From the cell containing the given text, extract its center point as [X, Y] coordinate. 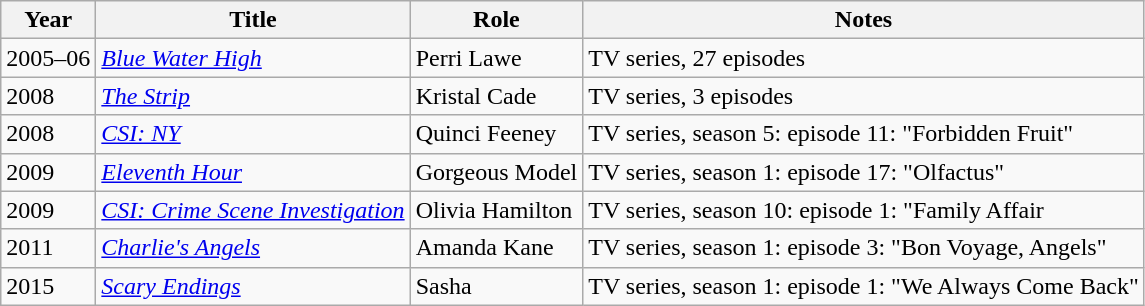
Blue Water High [253, 58]
Eleventh Hour [253, 172]
Sasha [496, 286]
2015 [48, 286]
Gorgeous Model [496, 172]
2011 [48, 248]
TV series, 3 episodes [864, 96]
CSI: NY [253, 134]
Kristal Cade [496, 96]
Title [253, 20]
TV series, season 1: episode 17: "Olfactus" [864, 172]
TV series, season 5: episode 11: "Forbidden Fruit" [864, 134]
Amanda Kane [496, 248]
TV series, season 10: episode 1: "Family Affair [864, 210]
Charlie's Angels [253, 248]
Olivia Hamilton [496, 210]
CSI: Crime Scene Investigation [253, 210]
2005–06 [48, 58]
The Strip [253, 96]
Scary Endings [253, 286]
TV series, 27 episodes [864, 58]
TV series, season 1: episode 3: "Bon Voyage, Angels" [864, 248]
TV series, season 1: episode 1: "We Always Come Back" [864, 286]
Perri Lawe [496, 58]
Role [496, 20]
Notes [864, 20]
Quinci Feeney [496, 134]
Year [48, 20]
